Pinpoint the cell where the given text exists, returning its [x, y] midpoint coordinate. 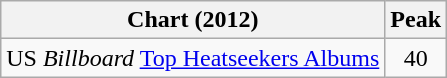
40 [416, 58]
US Billboard Top Heatseekers Albums [193, 58]
Chart (2012) [193, 20]
Peak [416, 20]
